Capture the cell that displays the provided text and extract its (x, y) central coordinate. 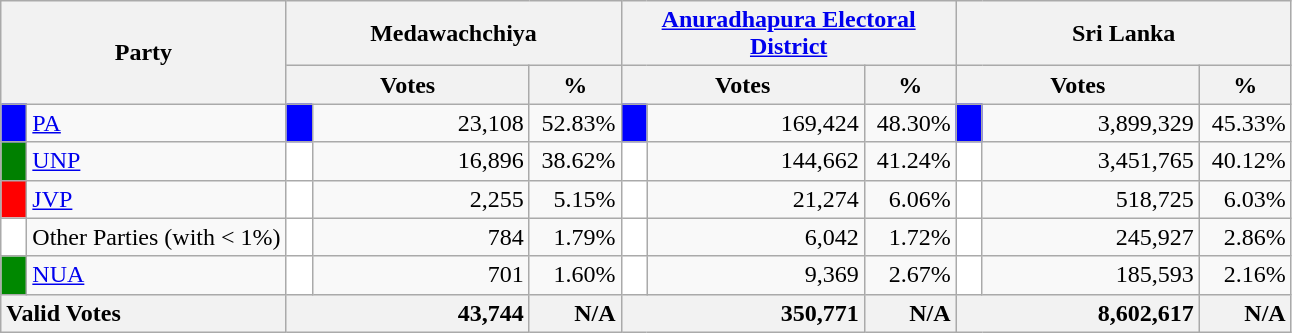
23,108 (420, 123)
UNP (156, 161)
JVP (156, 199)
3,451,765 (1090, 161)
350,771 (742, 313)
784 (420, 237)
Anuradhapura Electoral District (788, 34)
518,725 (1090, 199)
21,274 (756, 199)
245,927 (1090, 237)
41.24% (910, 161)
52.83% (575, 123)
40.12% (1245, 161)
Party (144, 52)
169,424 (756, 123)
3,899,329 (1090, 123)
701 (420, 275)
Medawachchiya (454, 34)
6.06% (910, 199)
2.67% (910, 275)
38.62% (575, 161)
PA (156, 123)
Valid Votes (144, 313)
1.79% (575, 237)
6,042 (756, 237)
6.03% (1245, 199)
8,602,617 (1078, 313)
1.60% (575, 275)
43,744 (408, 313)
Sri Lanka (1124, 34)
16,896 (420, 161)
5.15% (575, 199)
Other Parties (with < 1%) (156, 237)
185,593 (1090, 275)
2.16% (1245, 275)
9,369 (756, 275)
48.30% (910, 123)
NUA (156, 275)
1.72% (910, 237)
144,662 (756, 161)
2,255 (420, 199)
2.86% (1245, 237)
45.33% (1245, 123)
